Scan for the cell matching the given text and deliver its [X, Y] coordinate at center. 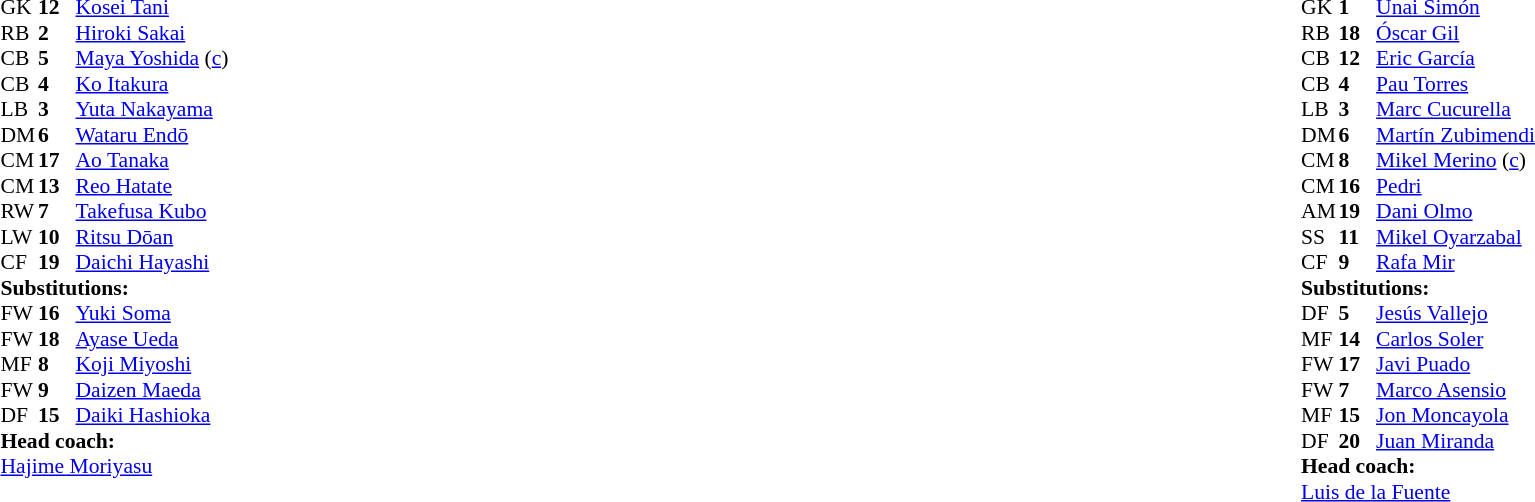
Eric García [1456, 59]
Wataru Endō [152, 135]
12 [1358, 59]
2 [57, 33]
SS [1320, 237]
AM [1320, 211]
Juan Miranda [1456, 441]
20 [1358, 441]
Daizen Maeda [152, 390]
Hajime Moriyasu [114, 467]
Dani Olmo [1456, 211]
Ritsu Dōan [152, 237]
RW [19, 211]
Pau Torres [1456, 84]
Ao Tanaka [152, 161]
Óscar Gil [1456, 33]
Rafa Mir [1456, 263]
Marc Cucurella [1456, 109]
LW [19, 237]
Daiki Hashioka [152, 415]
14 [1358, 339]
Mikel Merino (c) [1456, 161]
Javi Puado [1456, 365]
Marco Asensio [1456, 390]
Mikel Oyarzabal [1456, 237]
Takefusa Kubo [152, 211]
Jesús Vallejo [1456, 313]
Koji Miyoshi [152, 365]
Hiroki Sakai [152, 33]
Reo Hatate [152, 186]
10 [57, 237]
Ayase Ueda [152, 339]
Carlos Soler [1456, 339]
Ko Itakura [152, 84]
Daichi Hayashi [152, 263]
Pedri [1456, 186]
13 [57, 186]
11 [1358, 237]
Yuta Nakayama [152, 109]
Maya Yoshida (c) [152, 59]
Yuki Soma [152, 313]
Martín Zubimendi [1456, 135]
Jon Moncayola [1456, 415]
